Provide the [X, Y] coordinate of the cell's center where the given text is located.  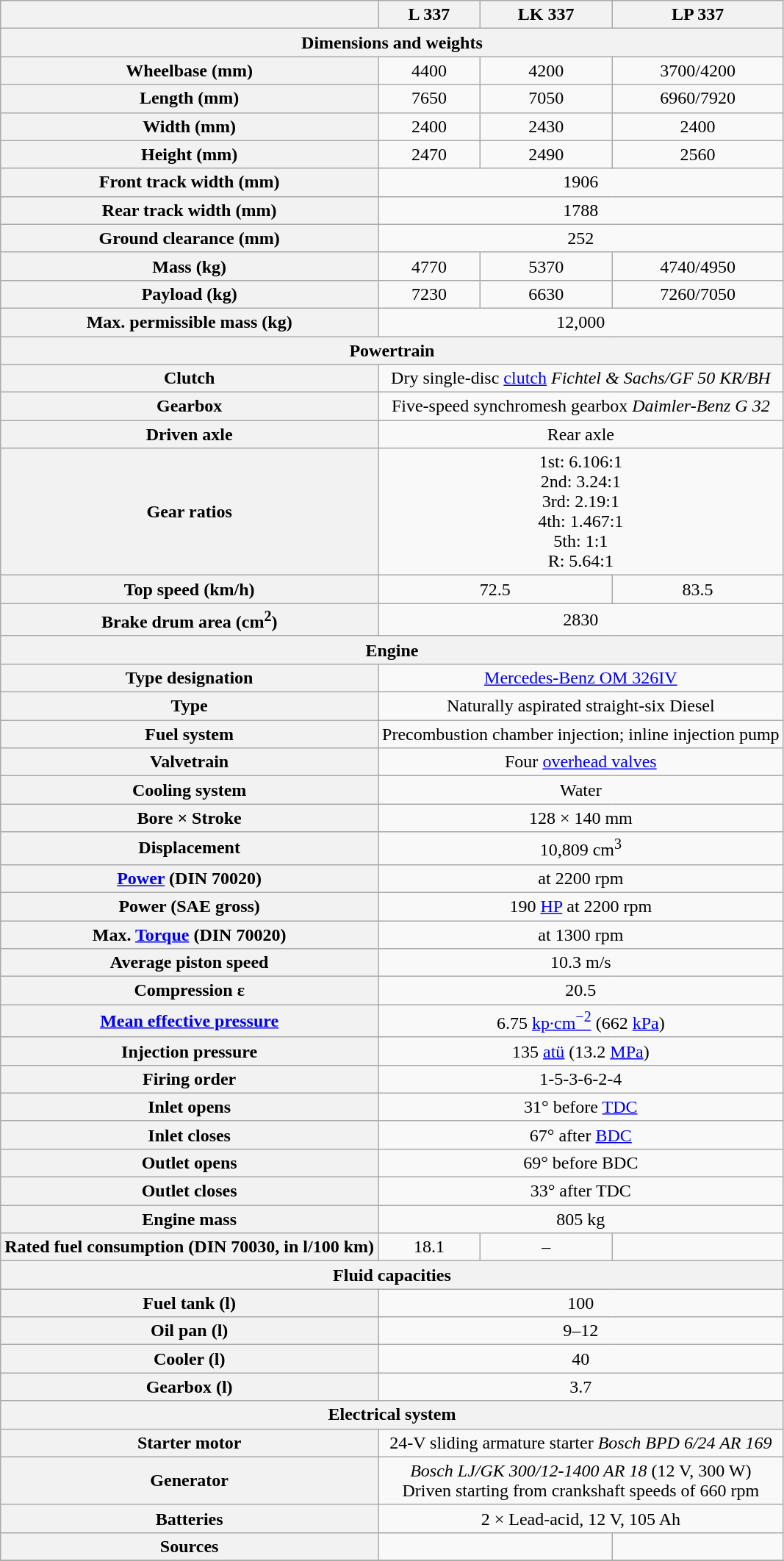
Bosch LJ/GK 300/12-1400 AR 18 (12 V, 300 W)Driven starting from crankshaft speeds of 660 rpm [581, 1480]
7650 [429, 98]
252 [581, 238]
Generator [190, 1480]
Batteries [190, 1518]
Oil pan (l) [190, 1331]
Sources [190, 1546]
Dry single-disc clutch Fichtel & Sachs/GF 50 KR/BH [581, 378]
40 [581, 1359]
Starter motor [190, 1443]
7230 [429, 294]
Four overhead valves [581, 762]
24-V sliding armature starter Bosch BPD 6/24 AR 169 [581, 1443]
Gearbox [190, 406]
Naturally aspirated straight-six Diesel [581, 706]
Outlet opens [190, 1163]
4200 [546, 71]
1st: 6.106:12nd: 3.24:13rd: 2.19:14th: 1.467:15th: 1:1R: 5.64:1 [581, 512]
Fuel system [190, 734]
Inlet closes [190, 1135]
67° after BDC [581, 1135]
Fluid capacities [392, 1275]
Type designation [190, 678]
4770 [429, 266]
Cooling system [190, 790]
Rated fuel consumption (DIN 70030, in l/100 km) [190, 1247]
LK 337 [546, 15]
2560 [698, 154]
128 × 140 mm [581, 818]
Water [581, 790]
190 HP at 2200 rpm [581, 906]
Cooler (l) [190, 1359]
Clutch [190, 378]
Injection pressure [190, 1051]
72.5 [495, 589]
3.7 [581, 1387]
Average piston speed [190, 963]
Inlet opens [190, 1107]
Width (mm) [190, 126]
2490 [546, 154]
at 1300 rpm [581, 935]
Front track width (mm) [190, 182]
1906 [581, 182]
LP 337 [698, 15]
20.5 [581, 991]
Length (mm) [190, 98]
83.5 [698, 589]
4740/4950 [698, 266]
Max. Torque (DIN 70020) [190, 935]
Mean effective pressure [190, 1022]
Bore × Stroke [190, 818]
2 × Lead-acid, 12 V, 105 Ah [581, 1518]
Five-speed synchromesh gearbox Daimler-Benz G 32 [581, 406]
Electrical system [392, 1415]
18.1 [429, 1247]
3700/4200 [698, 71]
12,000 [581, 322]
805 kg [581, 1219]
Outlet closes [190, 1191]
Type [190, 706]
Dimensions and weights [392, 43]
Mercedes-Benz OM 326IV [581, 678]
Engine mass [190, 1219]
L 337 [429, 15]
2430 [546, 126]
31° before TDC [581, 1107]
Gearbox (l) [190, 1387]
Max. permissible mass (kg) [190, 322]
at 2200 rpm [581, 878]
Precombustion chamber injection; inline injection pump [581, 734]
6.75 kp·cm−2 (662 kPa) [581, 1022]
2830 [581, 620]
Payload (kg) [190, 294]
Wheelbase (mm) [190, 71]
33° after TDC [581, 1191]
Top speed (km/h) [190, 589]
10,809 cm3 [581, 848]
2470 [429, 154]
6630 [546, 294]
Mass (kg) [190, 266]
Compression ε [190, 991]
– [546, 1247]
9–12 [581, 1331]
Firing order [190, 1079]
5370 [546, 266]
Powertrain [392, 351]
7260/7050 [698, 294]
Height (mm) [190, 154]
Valvetrain [190, 762]
Rear axle [581, 434]
10.3 m/s [581, 963]
1-5-3-6-2-4 [581, 1079]
100 [581, 1303]
6960/7920 [698, 98]
Rear track width (mm) [190, 210]
Power (DIN 70020) [190, 878]
4400 [429, 71]
7050 [546, 98]
69° before BDC [581, 1163]
Driven axle [190, 434]
Engine [392, 650]
Displacement [190, 848]
Brake drum area (cm2) [190, 620]
1788 [581, 210]
135 atü (13.2 MPa) [581, 1051]
Power (SAE gross) [190, 906]
Gear ratios [190, 512]
Fuel tank (l) [190, 1303]
Ground clearance (mm) [190, 238]
